Identify which cell holds the provided text, then report its (X, Y) central coordinate. 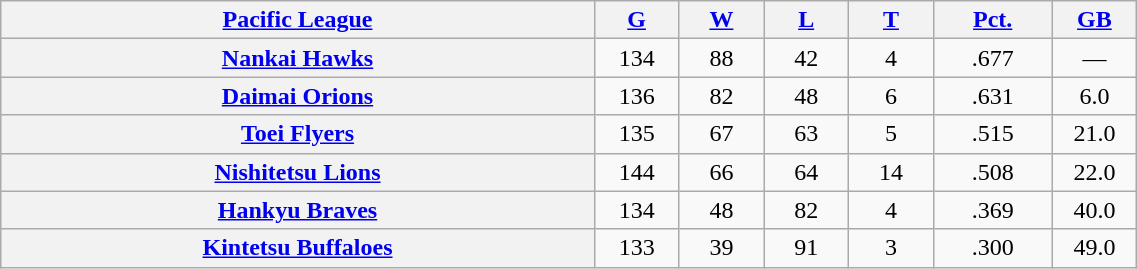
14 (892, 172)
63 (806, 134)
G (636, 20)
Nishitetsu Lions (298, 172)
66 (722, 172)
Kintetsu Buffaloes (298, 248)
Hankyu Braves (298, 210)
GB (1094, 20)
.300 (992, 248)
L (806, 20)
.515 (992, 134)
42 (806, 58)
39 (722, 248)
136 (636, 96)
3 (892, 248)
49.0 (1094, 248)
Daimai Orions (298, 96)
Toei Flyers (298, 134)
5 (892, 134)
22.0 (1094, 172)
21.0 (1094, 134)
91 (806, 248)
Pct. (992, 20)
88 (722, 58)
6 (892, 96)
.631 (992, 96)
Pacific League (298, 20)
.677 (992, 58)
135 (636, 134)
Nankai Hawks (298, 58)
40.0 (1094, 210)
.508 (992, 172)
— (1094, 58)
T (892, 20)
144 (636, 172)
W (722, 20)
64 (806, 172)
6.0 (1094, 96)
67 (722, 134)
.369 (992, 210)
133 (636, 248)
